Locate the cell with the specified text and output its (X, Y) center coordinate. 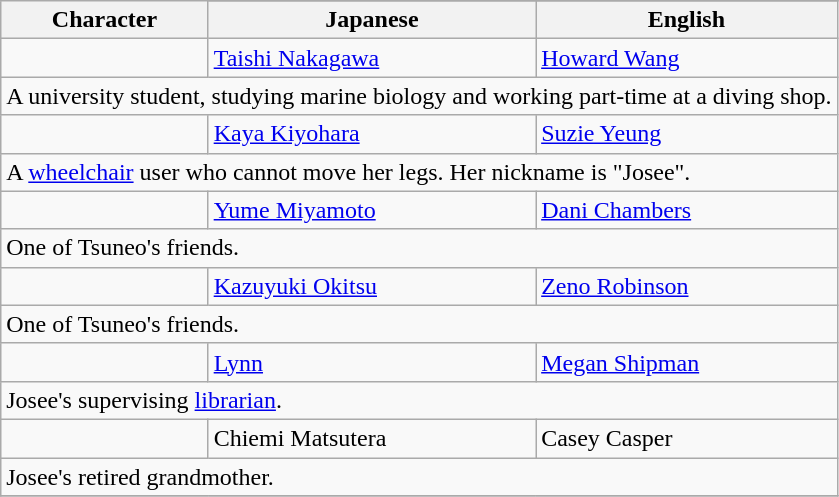
A wheelchair user who cannot move her legs. Her nickname is "Josee". (419, 172)
Kaya Kiyohara (372, 134)
Howard Wang (686, 58)
Suzie Yeung (686, 134)
Character (104, 20)
Josee's supervising librarian. (419, 400)
Chiemi Matsutera (372, 438)
Zeno Robinson (686, 286)
Dani Chambers (686, 210)
English (686, 20)
A university student, studying marine biology and working part-time at a diving shop. (419, 96)
Japanese (372, 20)
Kazuyuki Okitsu (372, 286)
Lynn (372, 362)
Taishi Nakagawa (372, 58)
Josee's retired grandmother. (419, 477)
Casey Casper (686, 438)
Yume Miyamoto (372, 210)
Megan Shipman (686, 362)
